For the text-containing cell, return its midpoint in [X, Y] coordinate format. 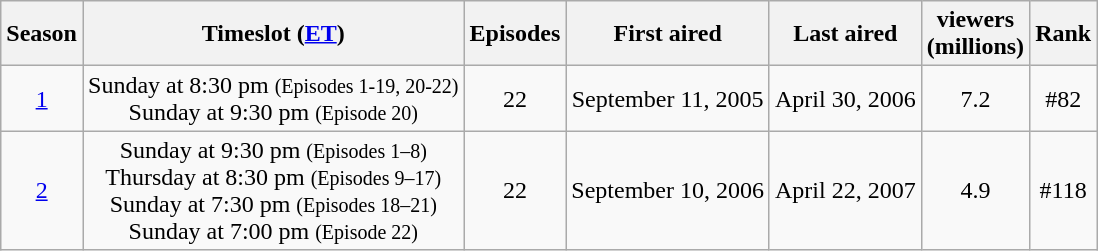
1 [42, 98]
Episodes [515, 34]
September 10, 2006 [668, 190]
viewers(millions) [975, 34]
First aired [668, 34]
Season [42, 34]
April 22, 2007 [845, 190]
September 11, 2005 [668, 98]
Rank [1064, 34]
7.2 [975, 98]
Last aired [845, 34]
Sunday at 8:30 pm (Episodes 1-19, 20-22)Sunday at 9:30 pm (Episode 20) [273, 98]
#118 [1064, 190]
4.9 [975, 190]
2 [42, 190]
Sunday at 9:30 pm (Episodes 1–8)Thursday at 8:30 pm (Episodes 9–17)Sunday at 7:30 pm (Episodes 18–21)Sunday at 7:00 pm (Episode 22) [273, 190]
April 30, 2006 [845, 98]
Timeslot (ET) [273, 34]
#82 [1064, 98]
